Output the (X, Y) coordinate of the center of the cell containing the given text.  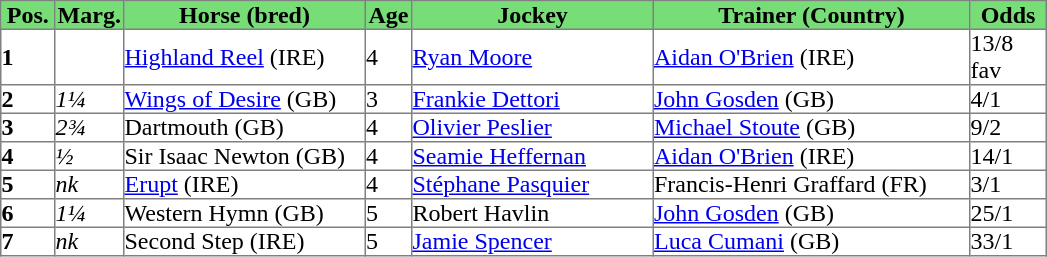
Highland Reel (IRE) (245, 57)
Jockey (533, 15)
Wings of Desire (GB) (245, 99)
Stéphane Pasquier (533, 184)
Robert Havlin (533, 213)
Sir Isaac Newton (GB) (245, 156)
25/1 (1008, 213)
33/1 (1008, 241)
Western Hymn (GB) (245, 213)
Seamie Heffernan (533, 156)
Trainer (Country) (811, 15)
Frankie Dettori (533, 99)
Odds (1008, 15)
Dartmouth (GB) (245, 127)
9/2 (1008, 127)
Horse (bred) (245, 15)
Erupt (IRE) (245, 184)
Marg. (90, 15)
13/8 fav (1008, 57)
½ (90, 156)
1 (28, 57)
6 (28, 213)
Michael Stoute (GB) (811, 127)
Luca Cumani (GB) (811, 241)
Olivier Peslier (533, 127)
4/1 (1008, 99)
Second Step (IRE) (245, 241)
Francis-Henri Graffard (FR) (811, 184)
Ryan Moore (533, 57)
Age (388, 15)
7 (28, 241)
14/1 (1008, 156)
2¾ (90, 127)
Pos. (28, 15)
2 (28, 99)
3/1 (1008, 184)
Jamie Spencer (533, 241)
